Locate the cell with the specified text and output its (x, y) center coordinate. 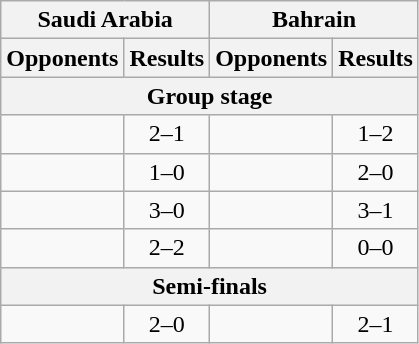
0–0 (376, 248)
1–2 (376, 134)
Group stage (210, 96)
3–0 (167, 210)
1–0 (167, 172)
Saudi Arabia (106, 20)
3–1 (376, 210)
2–2 (167, 248)
Bahrain (314, 20)
Semi-finals (210, 286)
